Locate the cell with the specified text and output its [X, Y] center coordinate. 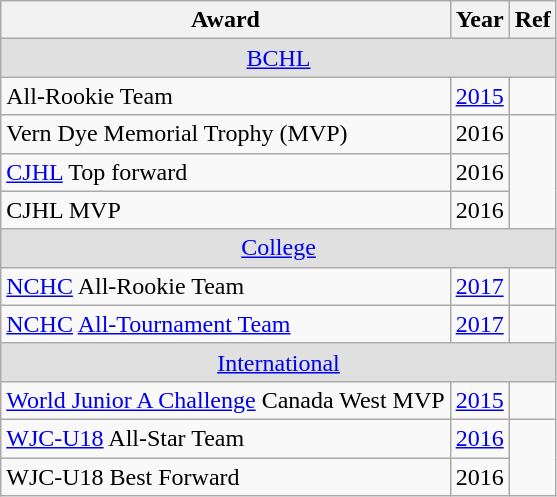
WJC-U18 All-Star Team [226, 438]
Year [480, 20]
Ref [532, 20]
CJHL MVP [226, 210]
NCHC All-Rookie Team [226, 286]
WJC-U18 Best Forward [226, 477]
NCHC All-Tournament Team [226, 324]
International [278, 362]
Vern Dye Memorial Trophy (MVP) [226, 134]
Award [226, 20]
All-Rookie Team [226, 96]
College [278, 248]
BCHL [278, 58]
CJHL Top forward [226, 172]
World Junior A Challenge Canada West MVP [226, 400]
